Detect which cell encompasses the target text, then output its [x, y] center coordinate. 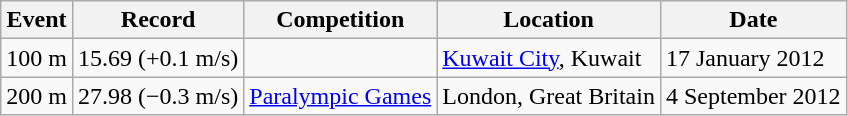
Location [549, 20]
London, Great Britain [549, 96]
17 January 2012 [753, 58]
Event [37, 20]
Competition [340, 20]
Record [158, 20]
27.98 (−0.3 m/s) [158, 96]
4 September 2012 [753, 96]
Kuwait City, Kuwait [549, 58]
Paralympic Games [340, 96]
200 m [37, 96]
15.69 (+0.1 m/s) [158, 58]
Date [753, 20]
100 m [37, 58]
